Provide the [x, y] coordinate of the cell's center where the given text is located.  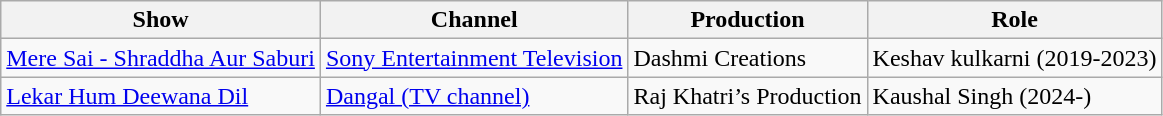
Sony Entertainment Television [474, 58]
Dashmi Creations [748, 58]
Show [161, 20]
Kaushal Singh (2024-) [1014, 96]
Role [1014, 20]
Mere Sai - Shraddha Aur Saburi [161, 58]
Lekar Hum Deewana Dil [161, 96]
Raj Khatri’s Production [748, 96]
Keshav kulkarni (2019-2023) [1014, 58]
Production [748, 20]
Dangal (TV channel) [474, 96]
Channel [474, 20]
